Pinpoint the cell where the given text exists, returning its (x, y) midpoint coordinate. 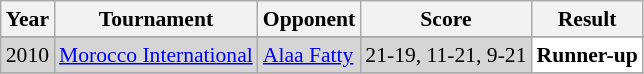
Alaa Fatty (310, 55)
Morocco International (156, 55)
Tournament (156, 19)
21-19, 11-21, 9-21 (446, 55)
Opponent (310, 19)
Year (28, 19)
Result (588, 19)
Runner-up (588, 55)
2010 (28, 55)
Score (446, 19)
